Find where the given text appears and provide that cell's center as [X, Y] coordinate. 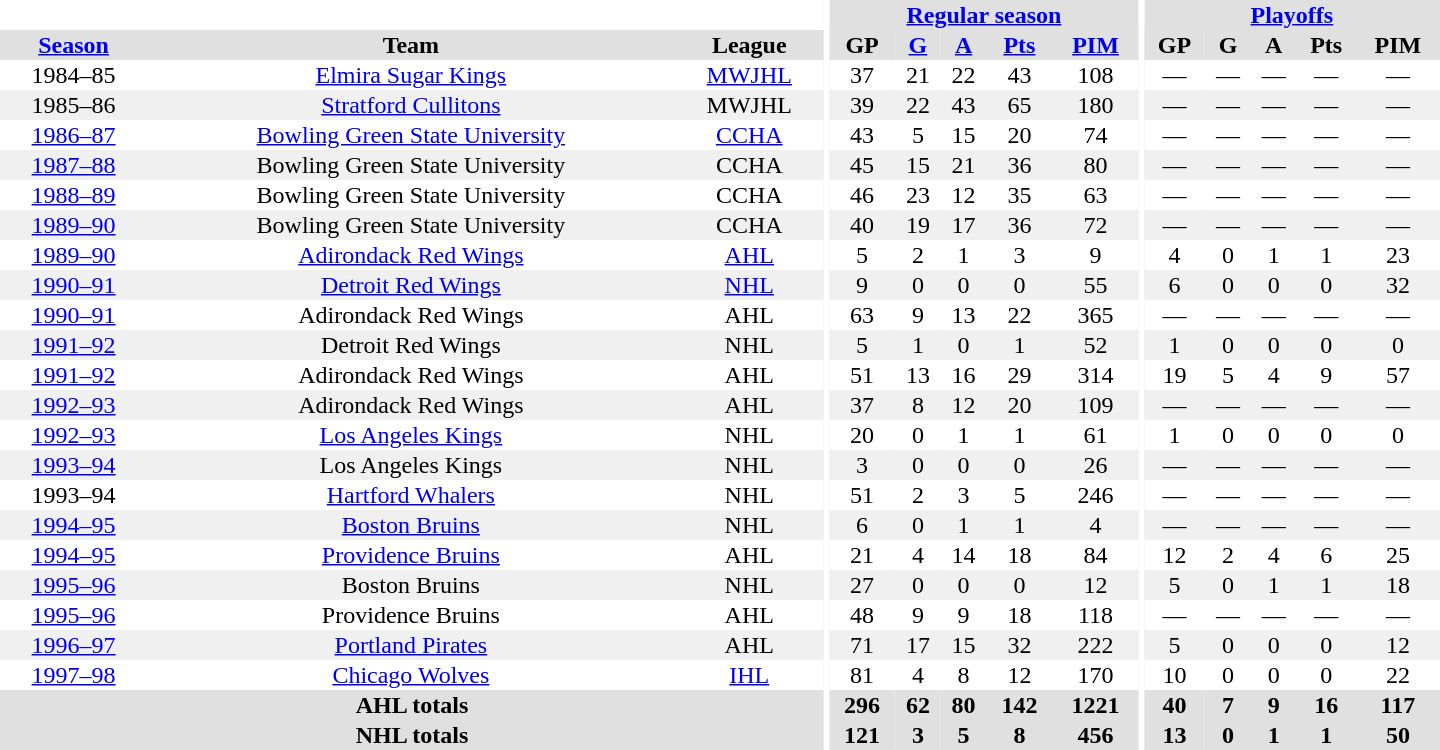
57 [1398, 375]
1221 [1095, 705]
1986–87 [74, 135]
180 [1095, 105]
27 [862, 585]
IHL [750, 675]
1996–97 [74, 645]
46 [862, 195]
Playoffs [1292, 15]
65 [1019, 105]
35 [1019, 195]
296 [862, 705]
222 [1095, 645]
Portland Pirates [410, 645]
55 [1095, 285]
29 [1019, 375]
50 [1398, 735]
Regular season [984, 15]
81 [862, 675]
109 [1095, 405]
39 [862, 105]
Team [410, 45]
7 [1228, 705]
246 [1095, 495]
1997–98 [74, 675]
Elmira Sugar Kings [410, 75]
52 [1095, 345]
26 [1095, 465]
AHL totals [412, 705]
Chicago Wolves [410, 675]
61 [1095, 435]
10 [1174, 675]
Hartford Whalers [410, 495]
45 [862, 165]
48 [862, 615]
121 [862, 735]
71 [862, 645]
1984–85 [74, 75]
14 [964, 555]
1988–89 [74, 195]
456 [1095, 735]
Stratford Cullitons [410, 105]
Season [74, 45]
1985–86 [74, 105]
84 [1095, 555]
170 [1095, 675]
142 [1019, 705]
118 [1095, 615]
1987–88 [74, 165]
25 [1398, 555]
314 [1095, 375]
117 [1398, 705]
NHL totals [412, 735]
74 [1095, 135]
League [750, 45]
108 [1095, 75]
365 [1095, 315]
62 [918, 705]
72 [1095, 225]
